Detect which cell encompasses the target text, then output its (X, Y) center coordinate. 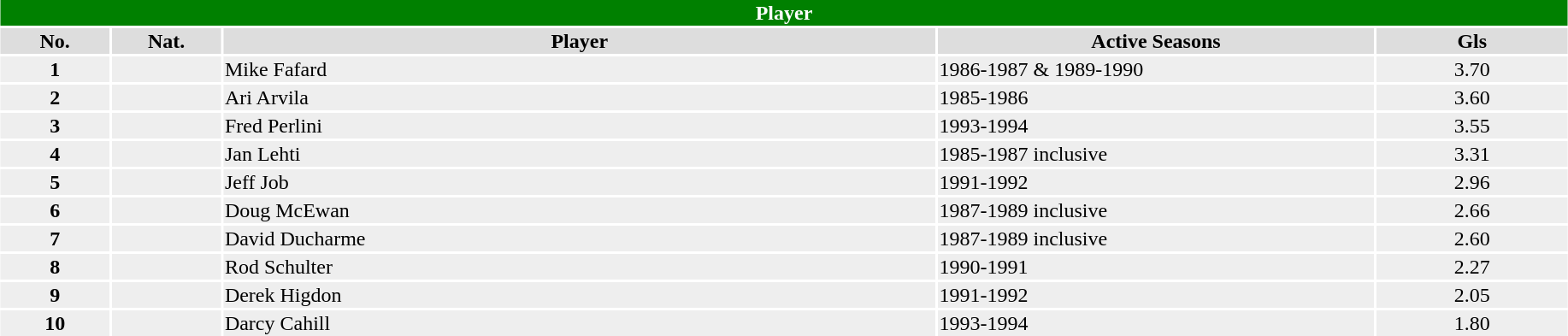
1.80 (1472, 323)
Jeff Job (580, 182)
7 (55, 239)
6 (55, 210)
Jan Lehti (580, 154)
No. (55, 41)
9 (55, 295)
1985-1987 inclusive (1156, 154)
Darcy Cahill (580, 323)
1986-1987 & 1989-1990 (1156, 69)
Active Seasons (1156, 41)
2.27 (1472, 267)
2.05 (1472, 295)
2.60 (1472, 239)
1990-1991 (1156, 267)
3.55 (1472, 126)
3.31 (1472, 154)
Gls (1472, 41)
10 (55, 323)
Mike Fafard (580, 69)
2.96 (1472, 182)
4 (55, 154)
1985-1986 (1156, 97)
David Ducharme (580, 239)
5 (55, 182)
2 (55, 97)
Fred Perlini (580, 126)
1 (55, 69)
Ari Arvila (580, 97)
2.66 (1472, 210)
Derek Higdon (580, 295)
8 (55, 267)
3 (55, 126)
Rod Schulter (580, 267)
3.70 (1472, 69)
Doug McEwan (580, 210)
3.60 (1472, 97)
Nat. (166, 41)
